Locate the cell with the specified text and output its [x, y] center coordinate. 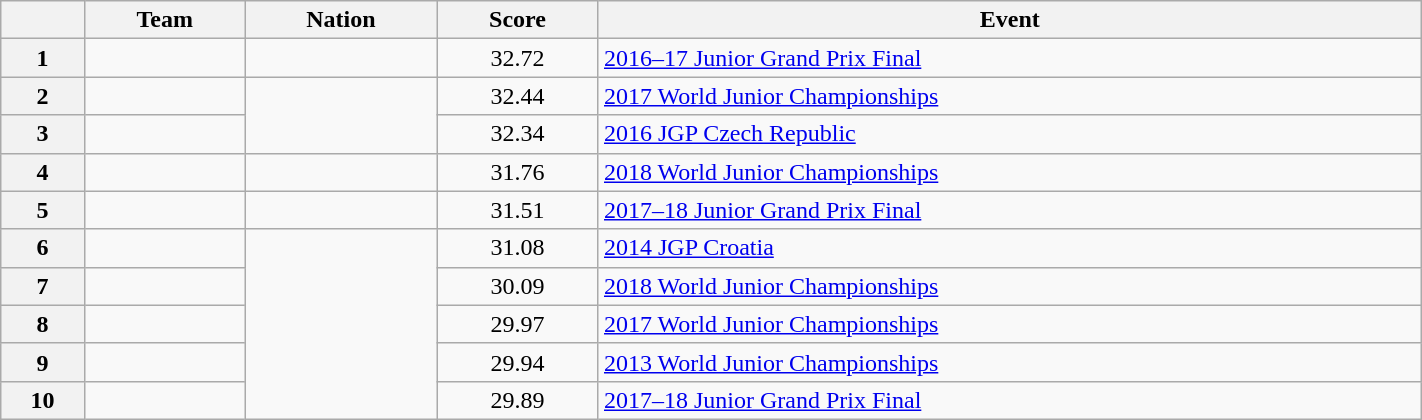
Score [518, 20]
2 [43, 96]
6 [43, 248]
31.08 [518, 248]
10 [43, 400]
2016 JGP Czech Republic [1010, 134]
29.89 [518, 400]
1 [43, 58]
Event [1010, 20]
32.34 [518, 134]
31.51 [518, 210]
2013 World Junior Championships [1010, 362]
32.72 [518, 58]
8 [43, 324]
32.44 [518, 96]
9 [43, 362]
5 [43, 210]
31.76 [518, 172]
29.97 [518, 324]
Nation [341, 20]
3 [43, 134]
2014 JGP Croatia [1010, 248]
7 [43, 286]
30.09 [518, 286]
Team [164, 20]
4 [43, 172]
2016–17 Junior Grand Prix Final [1010, 58]
29.94 [518, 362]
